Pinpoint the cell where the given text exists, returning its [X, Y] midpoint coordinate. 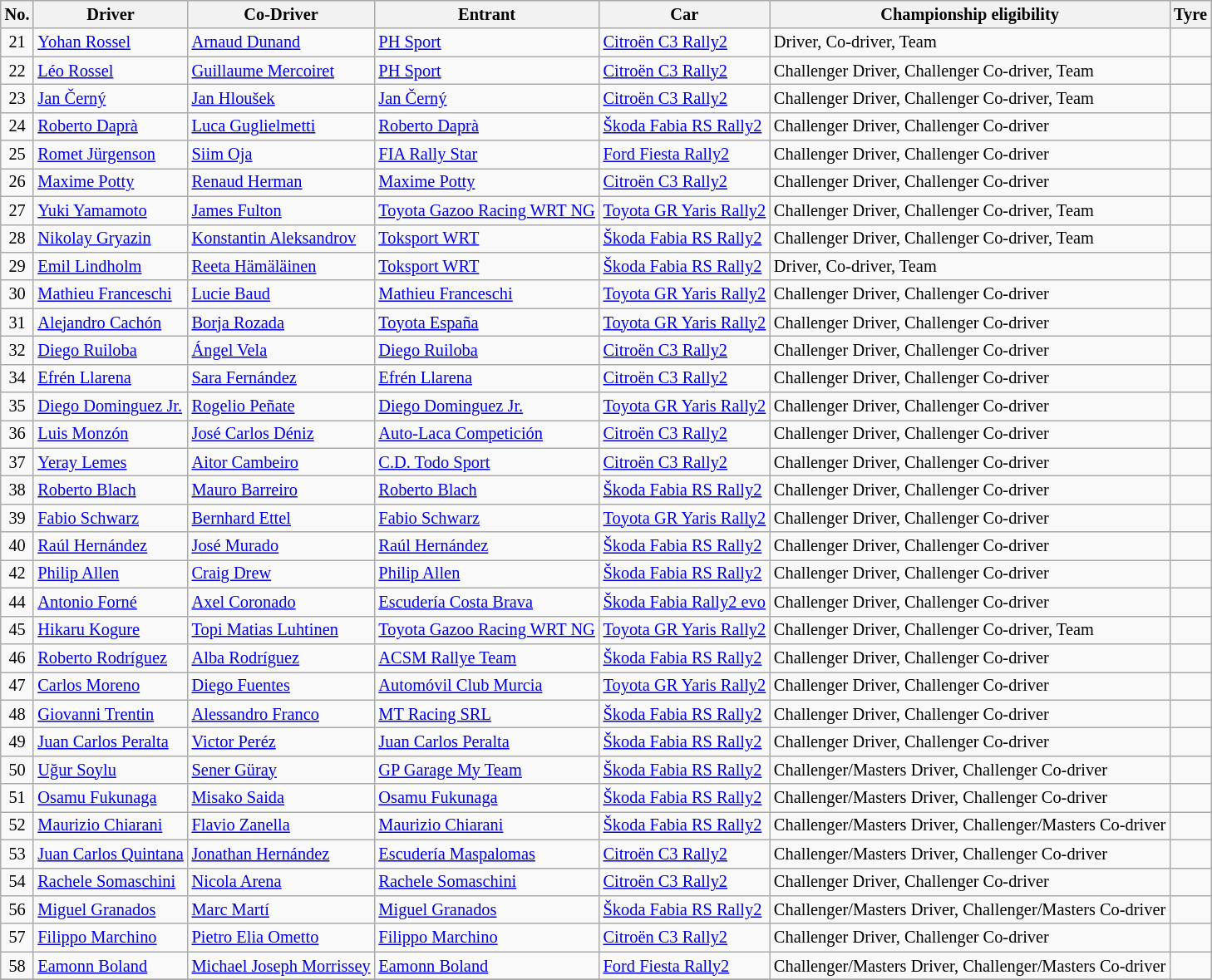
No. [17, 14]
Roberto Rodríguez [110, 657]
Topi Matias Luhtinen [281, 630]
Flavio Zanella [281, 825]
Pietro Elia Ometto [281, 938]
30 [17, 294]
Driver [110, 14]
Škoda Fabia Rally2 evo [685, 602]
27 [17, 210]
38 [17, 490]
Emil Lindholm [110, 266]
53 [17, 854]
Alba Rodríguez [281, 657]
Carlos Moreno [110, 686]
Alessandro Franco [281, 714]
Championship eligibility [969, 14]
Misako Saida [281, 798]
49 [17, 741]
23 [17, 98]
45 [17, 630]
46 [17, 657]
47 [17, 686]
Nicola Arena [281, 882]
MT Racing SRL [487, 714]
Co-Driver [281, 14]
Mauro Barreiro [281, 490]
32 [17, 350]
37 [17, 462]
José Carlos Déniz [281, 434]
28 [17, 239]
Nikolay Gryazin [110, 239]
Sener Güray [281, 770]
48 [17, 714]
Guillaume Mercoiret [281, 71]
Hikaru Kogure [110, 630]
Romet Jürgenson [110, 155]
Axel Coronado [281, 602]
Reeta Hämäläinen [281, 266]
Diego Fuentes [281, 686]
34 [17, 378]
Luis Monzón [110, 434]
54 [17, 882]
Marc Martí [281, 909]
Ángel Vela [281, 350]
Yohan Rossel [110, 42]
Auto-Laca Competición [487, 434]
50 [17, 770]
56 [17, 909]
51 [17, 798]
29 [17, 266]
FIA Rally Star [487, 155]
Car [685, 14]
Antonio Forné [110, 602]
52 [17, 825]
ACSM Rallye Team [487, 657]
21 [17, 42]
Escudería Maspalomas [487, 854]
Uğur Soylu [110, 770]
57 [17, 938]
Michael Joseph Morrissey [281, 966]
40 [17, 546]
36 [17, 434]
Craig Drew [281, 574]
Luca Guglielmetti [281, 126]
C.D. Todo Sport [487, 462]
39 [17, 518]
Renaud Herman [281, 182]
44 [17, 602]
Jan Hloušek [281, 98]
Léo Rossel [110, 71]
Escudería Costa Brava [487, 602]
Victor Peréz [281, 741]
42 [17, 574]
Rogelio Peñate [281, 406]
Konstantin Aleksandrov [281, 239]
Siim Oja [281, 155]
James Fulton [281, 210]
Arnaud Dunand [281, 42]
31 [17, 323]
22 [17, 71]
Giovanni Trentin [110, 714]
Bernhard Ettel [281, 518]
Automóvil Club Murcia [487, 686]
58 [17, 966]
Yeray Lemes [110, 462]
Toyota España [487, 323]
Juan Carlos Quintana [110, 854]
Tyre [1190, 14]
Aitor Cambeiro [281, 462]
25 [17, 155]
24 [17, 126]
GP Garage My Team [487, 770]
Entrant [487, 14]
26 [17, 182]
Jonathan Hernández [281, 854]
35 [17, 406]
Sara Fernández [281, 378]
Lucie Baud [281, 294]
José Murado [281, 546]
Yuki Yamamoto [110, 210]
Alejandro Cachón [110, 323]
Borja Rozada [281, 323]
